Output the [X, Y] coordinate of the center of the cell containing the given text.  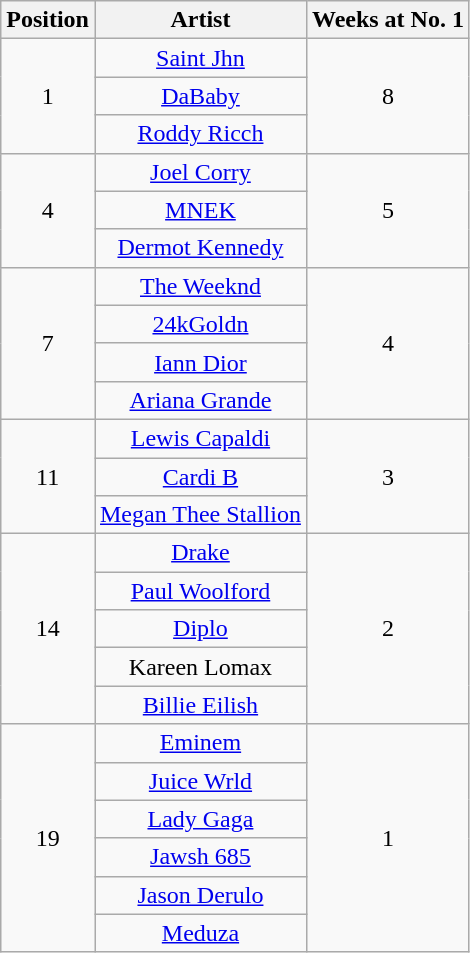
2 [388, 629]
Cardi B [200, 477]
Jawsh 685 [200, 857]
Lewis Capaldi [200, 438]
Drake [200, 553]
3 [388, 476]
Billie Eilish [200, 705]
Position [48, 20]
Meduza [200, 933]
Kareen Lomax [200, 667]
Saint Jhn [200, 58]
14 [48, 629]
DaBaby [200, 96]
5 [388, 210]
Joel Corry [200, 172]
Lady Gaga [200, 819]
Jason Derulo [200, 895]
Weeks at No. 1 [388, 20]
11 [48, 476]
The Weeknd [200, 286]
Paul Woolford [200, 591]
MNEK [200, 210]
7 [48, 343]
Eminem [200, 743]
8 [388, 96]
Megan Thee Stallion [200, 515]
Roddy Ricch [200, 134]
19 [48, 838]
24kGoldn [200, 324]
Ariana Grande [200, 400]
Juice Wrld [200, 781]
Dermot Kennedy [200, 248]
Artist [200, 20]
Iann Dior [200, 362]
Diplo [200, 629]
